Extract the (X, Y) coordinate from the center of the cell holding the provided text.  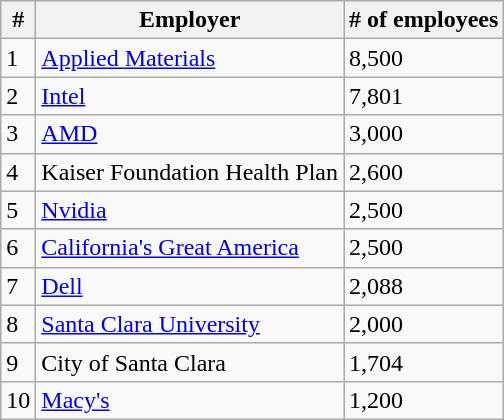
8 (18, 324)
1,704 (424, 362)
9 (18, 362)
2,000 (424, 324)
8,500 (424, 58)
1 (18, 58)
Applied Materials (190, 58)
3,000 (424, 134)
2,600 (424, 172)
1,200 (424, 400)
Nvidia (190, 210)
AMD (190, 134)
Dell (190, 286)
California's Great America (190, 248)
Employer (190, 20)
3 (18, 134)
2,088 (424, 286)
City of Santa Clara (190, 362)
10 (18, 400)
Macy's (190, 400)
4 (18, 172)
2 (18, 96)
Santa Clara University (190, 324)
6 (18, 248)
# of employees (424, 20)
7,801 (424, 96)
# (18, 20)
Intel (190, 96)
Kaiser Foundation Health Plan (190, 172)
5 (18, 210)
7 (18, 286)
